Determine the [X, Y] coordinate at the center of the cell enclosing the given text.  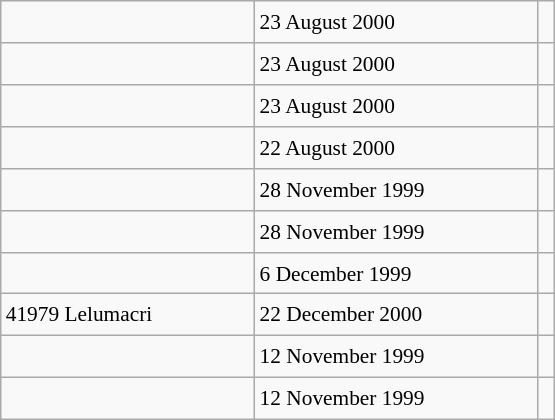
6 December 1999 [397, 273]
41979 Lelumacri [128, 315]
22 December 2000 [397, 315]
22 August 2000 [397, 148]
